Return the [x, y] coordinate for the center point of the cell that contains the specified text.  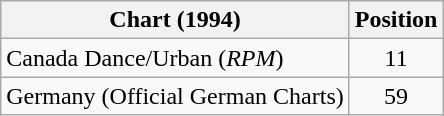
Position [396, 20]
Chart (1994) [175, 20]
Germany (Official German Charts) [175, 96]
Canada Dance/Urban (RPM) [175, 58]
59 [396, 96]
11 [396, 58]
